Identify which cell holds the provided text, then report its [x, y] central coordinate. 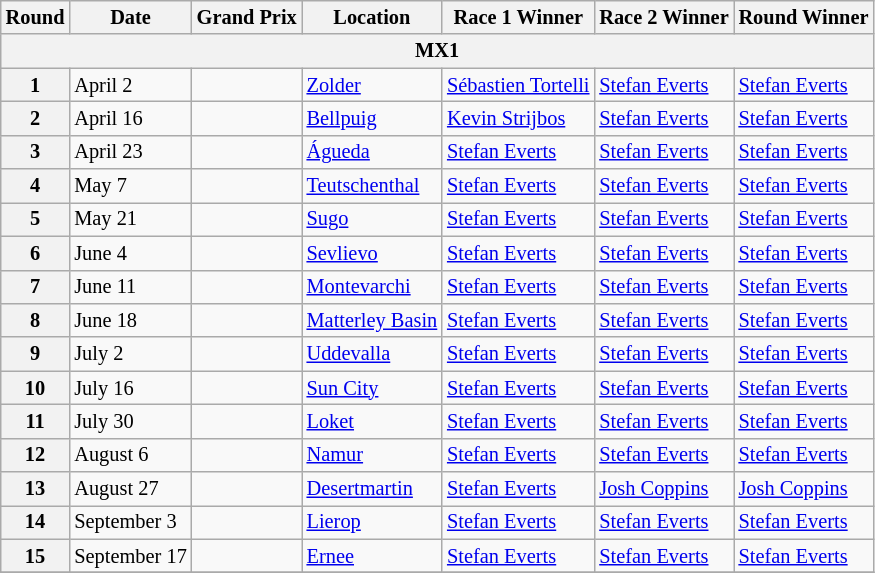
September 3 [130, 522]
Date [130, 17]
Lierop [372, 522]
August 6 [130, 455]
Kevin Strijbos [518, 118]
July 30 [130, 421]
10 [36, 388]
3 [36, 152]
14 [36, 522]
Sébastien Tortelli [518, 85]
Race 2 Winner [664, 17]
11 [36, 421]
1 [36, 85]
June 4 [130, 253]
Grand Prix [247, 17]
May 7 [130, 186]
Namur [372, 455]
April 23 [130, 152]
Loket [372, 421]
Race 1 Winner [518, 17]
6 [36, 253]
8 [36, 320]
July 16 [130, 388]
June 18 [130, 320]
August 27 [130, 489]
April 16 [130, 118]
Montevarchi [372, 287]
MX1 [438, 51]
15 [36, 556]
July 2 [130, 354]
Zolder [372, 85]
Ernee [372, 556]
Águeda [372, 152]
Sugo [372, 219]
Bellpuig [372, 118]
Round Winner [804, 17]
Matterley Basin [372, 320]
Sun City [372, 388]
12 [36, 455]
June 11 [130, 287]
Teutschenthal [372, 186]
September 17 [130, 556]
April 2 [130, 85]
4 [36, 186]
Uddevalla [372, 354]
Round [36, 17]
7 [36, 287]
May 21 [130, 219]
13 [36, 489]
5 [36, 219]
Location [372, 17]
2 [36, 118]
Sevlievo [372, 253]
9 [36, 354]
Desertmartin [372, 489]
